Pinpoint the cell where the given text exists, returning its (X, Y) midpoint coordinate. 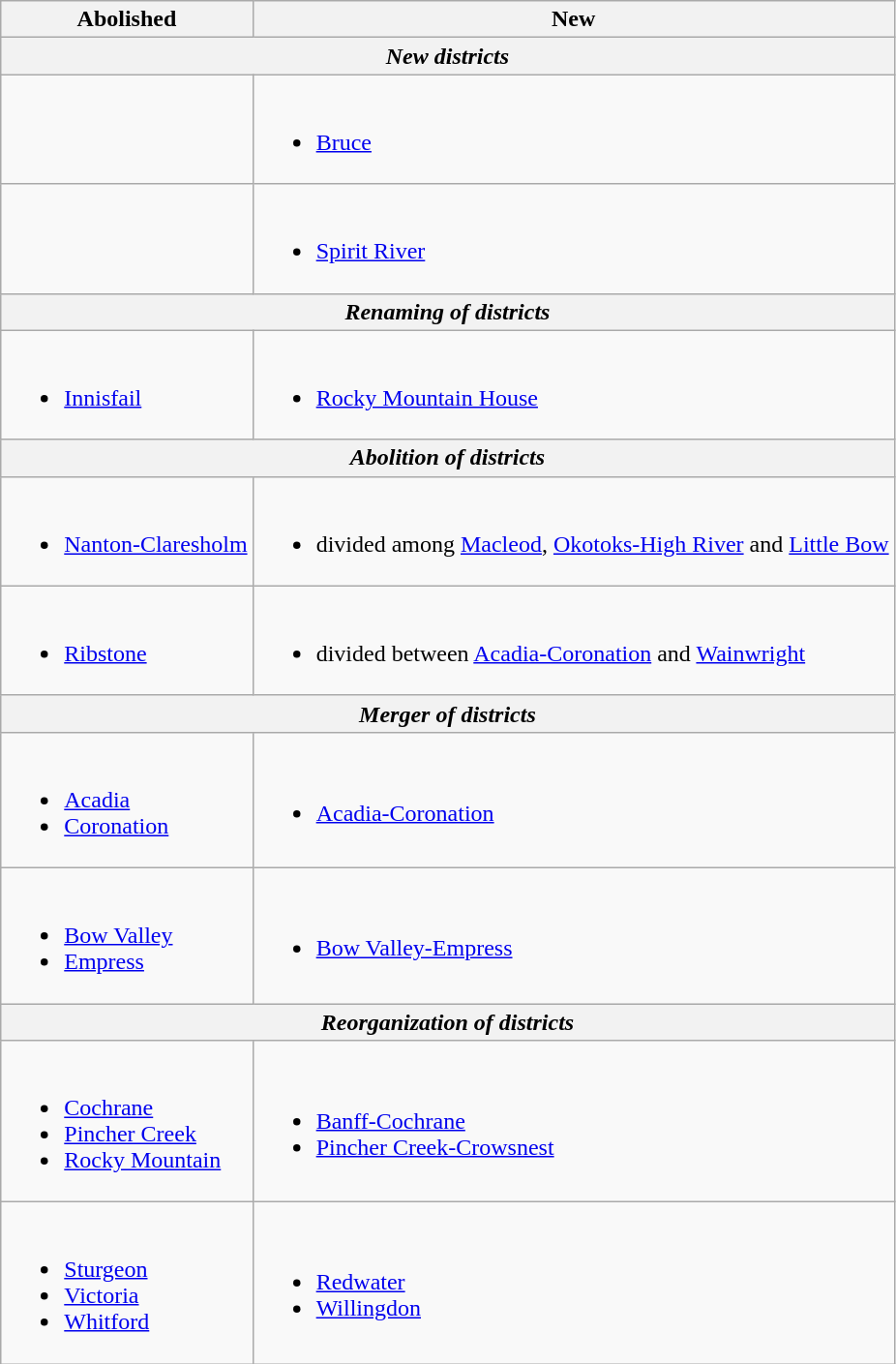
divided among Macleod, Okotoks-High River and Little Bow (573, 530)
SturgeonVictoriaWhitford (127, 1284)
New (573, 19)
Ribstone (127, 641)
New districts (447, 56)
Abolished (127, 19)
Innisfail (127, 385)
Spirit River (573, 238)
Nanton-Claresholm (127, 530)
Reorganization of districts (447, 1021)
Renaming of districts (447, 312)
Abolition of districts (447, 458)
Bow ValleyEmpress (127, 935)
Acadia-Coronation (573, 800)
AcadiaCoronation (127, 800)
Rocky Mountain House (573, 385)
RedwaterWillingdon (573, 1284)
Bow Valley-Empress (573, 935)
divided between Acadia-Coronation and Wainwright (573, 641)
Merger of districts (447, 713)
Banff-CochranePincher Creek-Crowsnest (573, 1121)
CochranePincher CreekRocky Mountain (127, 1121)
Bruce (573, 130)
